Detect which cell encompasses the target text, then output its (X, Y) center coordinate. 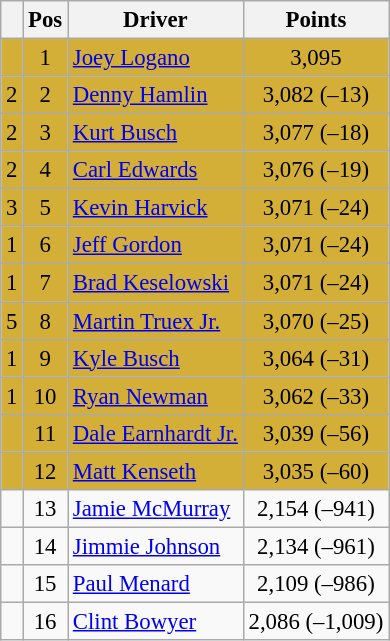
2,086 (–1,009) (316, 621)
2,109 (–986) (316, 584)
3,082 (–13) (316, 95)
3,070 (–25) (316, 321)
Jamie McMurray (156, 509)
Dale Earnhardt Jr. (156, 433)
7 (46, 283)
11 (46, 433)
3,076 (–19) (316, 170)
3,077 (–18) (316, 133)
13 (46, 509)
Kevin Harvick (156, 208)
Jimmie Johnson (156, 546)
Paul Menard (156, 584)
Matt Kenseth (156, 471)
Pos (46, 20)
Clint Bowyer (156, 621)
3,062 (–33) (316, 396)
2,154 (–941) (316, 509)
Kurt Busch (156, 133)
Ryan Newman (156, 396)
10 (46, 396)
3,039 (–56) (316, 433)
Brad Keselowski (156, 283)
Kyle Busch (156, 358)
15 (46, 584)
3,064 (–31) (316, 358)
Jeff Gordon (156, 245)
14 (46, 546)
3,035 (–60) (316, 471)
2,134 (–961) (316, 546)
16 (46, 621)
6 (46, 245)
Denny Hamlin (156, 95)
3,095 (316, 58)
Points (316, 20)
Joey Logano (156, 58)
9 (46, 358)
4 (46, 170)
12 (46, 471)
8 (46, 321)
Martin Truex Jr. (156, 321)
Carl Edwards (156, 170)
Driver (156, 20)
